Scan for the cell matching the given text and deliver its (X, Y) coordinate at center. 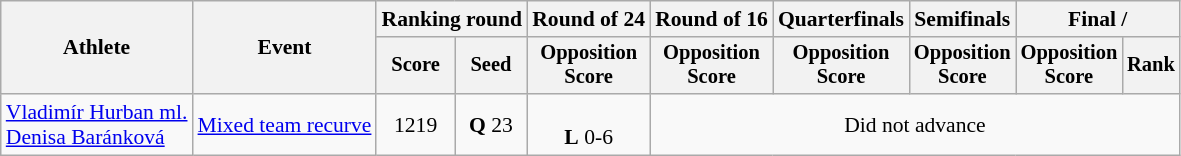
1219 (415, 124)
Vladimír Hurban ml.Denisa Baránková (97, 124)
Semifinals (962, 19)
Quarterfinals (841, 19)
L 0-6 (588, 124)
Score (415, 66)
Ranking round (452, 19)
Did not advance (915, 124)
Athlete (97, 48)
Seed (491, 66)
Round of 24 (588, 19)
Q 23 (491, 124)
Round of 16 (712, 19)
Rank (1151, 66)
Mixed team recurve (285, 124)
Event (285, 48)
Final / (1098, 19)
